Return the (X, Y) coordinate for the center point of the cell that contains the specified text.  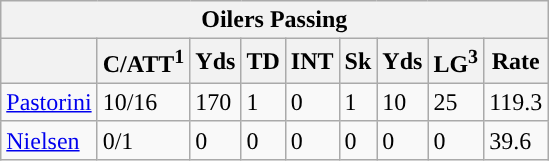
170 (216, 102)
Sk (358, 62)
Nielsen (49, 140)
Oilers Passing (274, 20)
C/ATT1 (144, 62)
10/16 (144, 102)
0/1 (144, 140)
10 (402, 102)
Rate (516, 62)
39.6 (516, 140)
LG3 (456, 62)
25 (456, 102)
TD (263, 62)
Pastorini (49, 102)
INT (312, 62)
119.3 (516, 102)
